Pinpoint the cell where the given text exists, returning its (X, Y) midpoint coordinate. 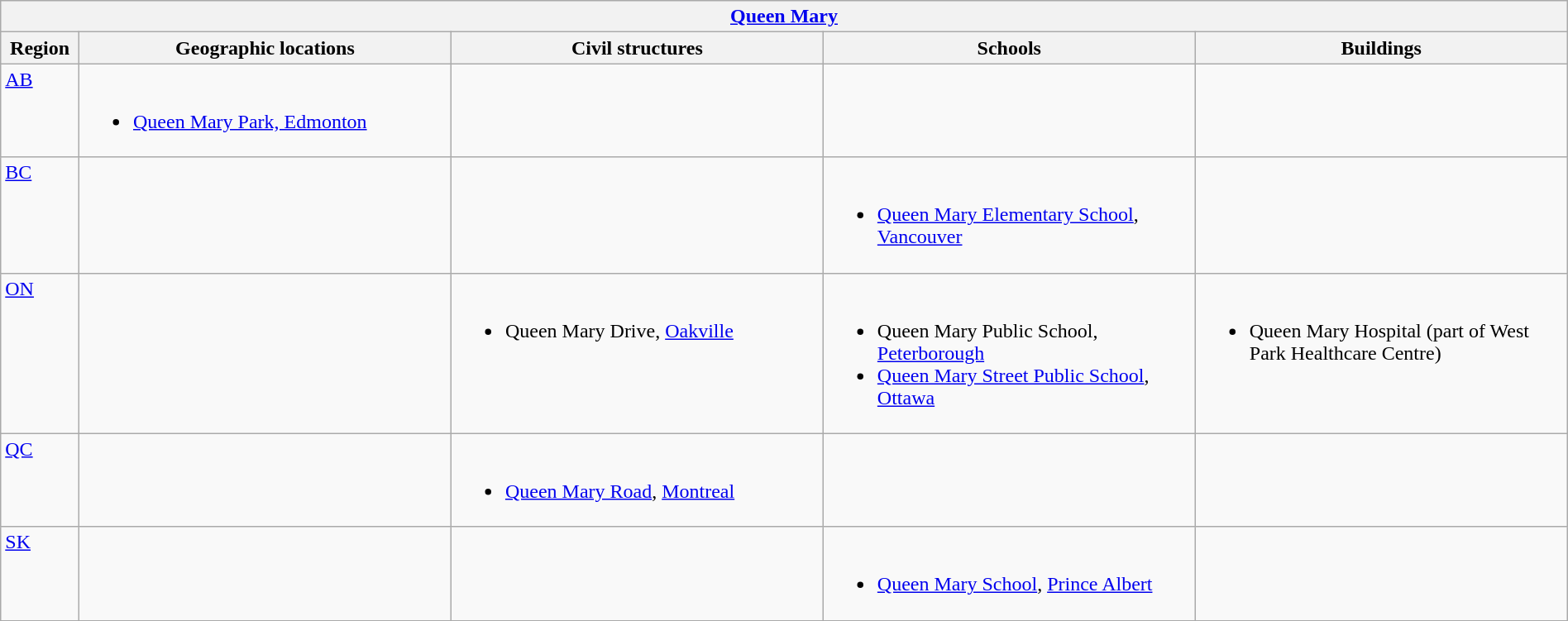
Schools (1009, 48)
ON (40, 353)
Buildings (1381, 48)
Queen Mary Public School, PeterboroughQueen Mary Street Public School, Ottawa (1009, 353)
BC (40, 215)
Queen Mary (784, 17)
QC (40, 480)
SK (40, 574)
AB (40, 111)
Region (40, 48)
Geographic locations (265, 48)
Queen Mary Drive, Oakville (637, 353)
Civil structures (637, 48)
Queen Mary Hospital (part of West Park Healthcare Centre) (1381, 353)
Queen Mary School, Prince Albert (1009, 574)
Queen Mary Road, Montreal (637, 480)
Queen Mary Elementary School, Vancouver (1009, 215)
Queen Mary Park, Edmonton (265, 111)
